Find where the given text appears and provide that cell's center as (x, y) coordinate. 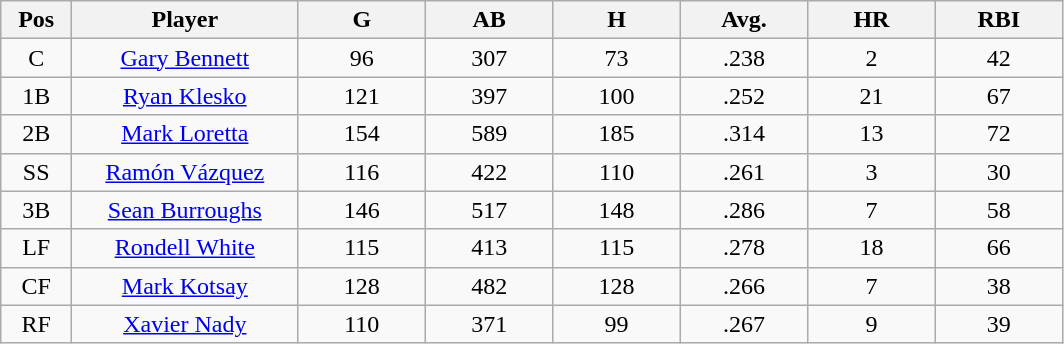
RBI (999, 20)
Mark Loretta (186, 134)
116 (362, 172)
517 (488, 210)
G (362, 20)
99 (616, 324)
422 (488, 172)
.252 (744, 96)
HR (872, 20)
66 (999, 248)
482 (488, 286)
Player (186, 20)
.314 (744, 134)
SS (36, 172)
LF (36, 248)
.266 (744, 286)
30 (999, 172)
154 (362, 134)
21 (872, 96)
18 (872, 248)
185 (616, 134)
307 (488, 58)
371 (488, 324)
H (616, 20)
Gary Bennett (186, 58)
.261 (744, 172)
413 (488, 248)
73 (616, 58)
58 (999, 210)
.278 (744, 248)
C (36, 58)
121 (362, 96)
2 (872, 58)
100 (616, 96)
1B (36, 96)
146 (362, 210)
67 (999, 96)
Sean Burroughs (186, 210)
RF (36, 324)
.286 (744, 210)
397 (488, 96)
Xavier Nady (186, 324)
39 (999, 324)
Pos (36, 20)
148 (616, 210)
Rondell White (186, 248)
Ryan Klesko (186, 96)
2B (36, 134)
13 (872, 134)
Avg. (744, 20)
72 (999, 134)
CF (36, 286)
96 (362, 58)
AB (488, 20)
38 (999, 286)
3 (872, 172)
Mark Kotsay (186, 286)
.267 (744, 324)
9 (872, 324)
Ramón Vázquez (186, 172)
42 (999, 58)
589 (488, 134)
.238 (744, 58)
3B (36, 210)
